Locate the cell with the specified text and output its (x, y) center coordinate. 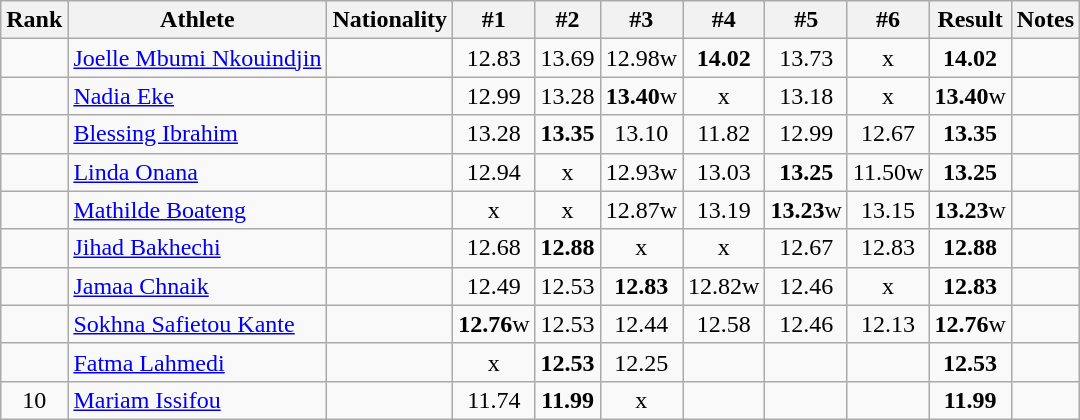
13.69 (568, 58)
12.44 (641, 324)
12.98w (641, 58)
Nadia Eke (198, 96)
Rank (34, 20)
Notes (1045, 20)
13.03 (724, 172)
12.93w (641, 172)
#1 (494, 20)
Joelle Mbumi Nkouindjin (198, 58)
#4 (724, 20)
12.13 (888, 324)
11.82 (724, 134)
12.58 (724, 324)
12.49 (494, 286)
13.18 (806, 96)
12.25 (641, 362)
12.82w (724, 286)
#6 (888, 20)
Result (970, 20)
Sokhna Safietou Kante (198, 324)
Linda Onana (198, 172)
10 (34, 400)
12.94 (494, 172)
Nationality (390, 20)
13.10 (641, 134)
#2 (568, 20)
11.50w (888, 172)
#3 (641, 20)
Fatma Lahmedi (198, 362)
11.74 (494, 400)
Blessing Ibrahim (198, 134)
13.73 (806, 58)
Athlete (198, 20)
Mariam Issifou (198, 400)
#5 (806, 20)
Jamaa Chnaik (198, 286)
Jihad Bakhechi (198, 248)
13.19 (724, 210)
Mathilde Boateng (198, 210)
12.87w (641, 210)
12.68 (494, 248)
13.15 (888, 210)
